Identify which cell holds the provided text, then report its [X, Y] central coordinate. 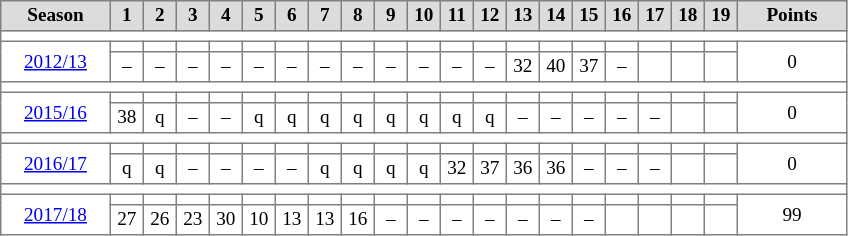
9 [390, 16]
3 [192, 16]
12 [490, 16]
19 [720, 16]
18 [688, 16]
17 [654, 16]
23 [192, 220]
Points [792, 16]
7 [324, 16]
99 [792, 214]
27 [126, 220]
2012/13 [56, 61]
2017/18 [56, 214]
38 [126, 118]
2 [160, 16]
30 [226, 220]
6 [292, 16]
Season [56, 16]
4 [226, 16]
14 [556, 16]
15 [588, 16]
5 [258, 16]
26 [160, 220]
2015/16 [56, 112]
11 [456, 16]
8 [358, 16]
40 [556, 67]
2016/17 [56, 163]
1 [126, 16]
